Detect which cell encompasses the target text, then output its [x, y] center coordinate. 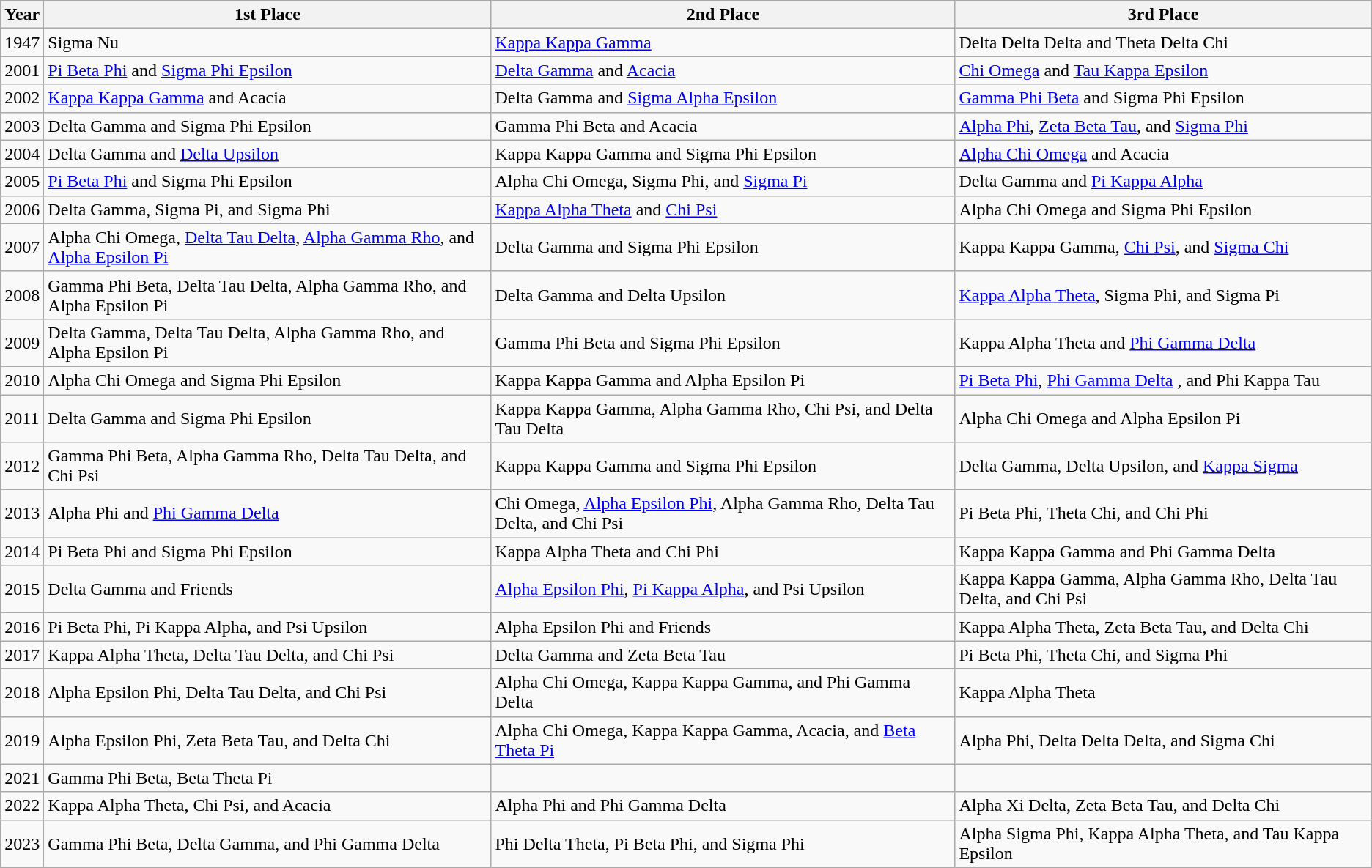
Chi Omega and Tau Kappa Epsilon [1163, 70]
Phi Delta Theta, Pi Beta Phi, and Sigma Phi [723, 844]
2021 [22, 778]
2011 [22, 418]
Alpha Chi Omega, Delta Tau Delta, Alpha Gamma Rho, and Alpha Epsilon Pi [268, 248]
Alpha Epsilon Phi, Pi Kappa Alpha, and Psi Upsilon [723, 589]
2002 [22, 98]
Delta Delta Delta and Theta Delta Chi [1163, 42]
2019 [22, 740]
Delta Gamma and Acacia [723, 70]
Alpha Phi, Zeta Beta Tau, and Sigma Phi [1163, 126]
Kappa Kappa Gamma, Alpha Gamma Rho, Delta Tau Delta, and Chi Psi [1163, 589]
Kappa Kappa Gamma and Acacia [268, 98]
2014 [22, 552]
2005 [22, 182]
2001 [22, 70]
Delta Gamma, Delta Tau Delta, Alpha Gamma Rho, and Alpha Epsilon Pi [268, 343]
2009 [22, 343]
Kappa Alpha Theta and Phi Gamma Delta [1163, 343]
2012 [22, 466]
Delta Gamma and Pi Kappa Alpha [1163, 182]
Kappa Kappa Gamma, Chi Psi, and Sigma Chi [1163, 248]
Year [22, 15]
Gamma Phi Beta, Delta Tau Delta, Alpha Gamma Rho, and Alpha Epsilon Pi [268, 294]
Delta Gamma and Friends [268, 589]
Alpha Epsilon Phi and Friends [723, 627]
Pi Beta Phi, Pi Kappa Alpha, and Psi Upsilon [268, 627]
Alpha Epsilon Phi, Zeta Beta Tau, and Delta Chi [268, 740]
2015 [22, 589]
2022 [22, 806]
Alpha Chi Omega, Sigma Phi, and Sigma Pi [723, 182]
Kappa Alpha Theta, Zeta Beta Tau, and Delta Chi [1163, 627]
Gamma Phi Beta, Alpha Gamma Rho, Delta Tau Delta, and Chi Psi [268, 466]
Delta Gamma, Sigma Pi, and Sigma Phi [268, 209]
Alpha Chi Omega, Kappa Kappa Gamma, and Phi Gamma Delta [723, 693]
Kappa Kappa Gamma, Alpha Gamma Rho, Chi Psi, and Delta Tau Delta [723, 418]
2004 [22, 154]
Kappa Alpha Theta, Delta Tau Delta, and Chi Psi [268, 655]
Pi Beta Phi, Theta Chi, and Sigma Phi [1163, 655]
2017 [22, 655]
Delta Gamma and Zeta Beta Tau [723, 655]
Alpha Sigma Phi, Kappa Alpha Theta, and Tau Kappa Epsilon [1163, 844]
Alpha Chi Omega and Acacia [1163, 154]
2nd Place [723, 15]
Delta Gamma and Sigma Alpha Epsilon [723, 98]
Alpha Chi Omega and Alpha Epsilon Pi [1163, 418]
2010 [22, 380]
Kappa Alpha Theta and Chi Phi [723, 552]
2007 [22, 248]
Kappa Alpha Theta, Chi Psi, and Acacia [268, 806]
1947 [22, 42]
2018 [22, 693]
Gamma Phi Beta, Delta Gamma, and Phi Gamma Delta [268, 844]
Delta Gamma, Delta Upsilon, and Kappa Sigma [1163, 466]
Alpha Epsilon Phi, Delta Tau Delta, and Chi Psi [268, 693]
1st Place [268, 15]
Gamma Phi Beta and Acacia [723, 126]
2008 [22, 294]
Kappa Kappa Gamma [723, 42]
Kappa Kappa Gamma and Alpha Epsilon Pi [723, 380]
3rd Place [1163, 15]
Gamma Phi Beta, Beta Theta Pi [268, 778]
2006 [22, 209]
Pi Beta Phi, Phi Gamma Delta , and Phi Kappa Tau [1163, 380]
Pi Beta Phi, Theta Chi, and Chi Phi [1163, 514]
Kappa Alpha Theta [1163, 693]
2016 [22, 627]
Chi Omega, Alpha Epsilon Phi, Alpha Gamma Rho, Delta Tau Delta, and Chi Psi [723, 514]
Alpha Phi, Delta Delta Delta, and Sigma Chi [1163, 740]
Kappa Kappa Gamma and Phi Gamma Delta [1163, 552]
2023 [22, 844]
Kappa Alpha Theta, Sigma Phi, and Sigma Pi [1163, 294]
2013 [22, 514]
Alpha Xi Delta, Zeta Beta Tau, and Delta Chi [1163, 806]
2003 [22, 126]
Kappa Alpha Theta and Chi Psi [723, 209]
Sigma Nu [268, 42]
Alpha Chi Omega, Kappa Kappa Gamma, Acacia, and Beta Theta Pi [723, 740]
